Return the [x, y] coordinate for the center point of the cell that contains the specified text.  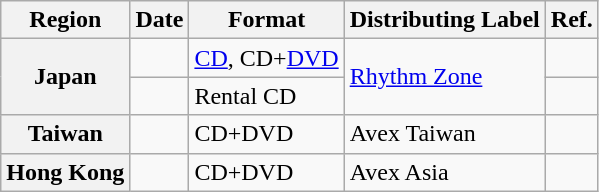
CD, CD+DVD [266, 58]
Avex Taiwan [444, 134]
Format [266, 20]
Ref. [572, 20]
Taiwan [66, 134]
Date [160, 20]
Distributing Label [444, 20]
Hong Kong [66, 172]
Avex Asia [444, 172]
Rental CD [266, 96]
Region [66, 20]
Japan [66, 77]
Rhythm Zone [444, 77]
